Identify which cell holds the provided text, then report its (x, y) central coordinate. 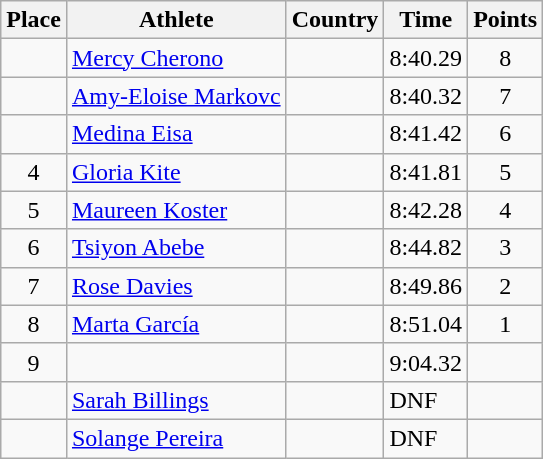
8:51.04 (426, 324)
Amy-Eloise Markovc (176, 96)
8:41.42 (426, 134)
2 (506, 286)
Gloria Kite (176, 172)
Marta García (176, 324)
Rose Davies (176, 286)
8:42.28 (426, 210)
Country (335, 20)
Mercy Cherono (176, 58)
8:40.29 (426, 58)
9:04.32 (426, 362)
Sarah Billings (176, 400)
Time (426, 20)
Tsiyon Abebe (176, 248)
3 (506, 248)
8:49.86 (426, 286)
Points (506, 20)
8:40.32 (426, 96)
1 (506, 324)
8:44.82 (426, 248)
8:41.81 (426, 172)
9 (34, 362)
Solange Pereira (176, 438)
Maureen Koster (176, 210)
Place (34, 20)
Medina Eisa (176, 134)
Athlete (176, 20)
